Extract the [x, y] coordinate from the center of the cell holding the provided text.  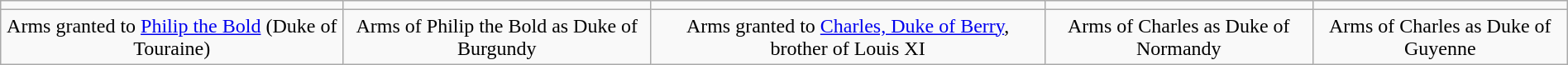
Arms granted to Charles, Duke of Berry, brother of Louis XI [849, 37]
Arms of Philip the Bold as Duke of Burgundy [497, 37]
Arms of Charles as Duke of Guyenne [1440, 37]
Arms granted to Philip the Bold (Duke of Touraine) [172, 37]
Arms of Charles as Duke of Normandy [1178, 37]
